From the cell containing the given text, extract its center point as [X, Y] coordinate. 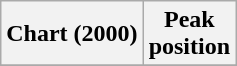
Chart (2000) [72, 34]
Peakposition [189, 34]
